Find where the given text appears and provide that cell's center as [x, y] coordinate. 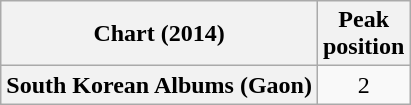
Chart (2014) [160, 34]
South Korean Albums (Gaon) [160, 85]
Peakposition [363, 34]
2 [363, 85]
